Find where the given text appears and provide that cell's center as [x, y] coordinate. 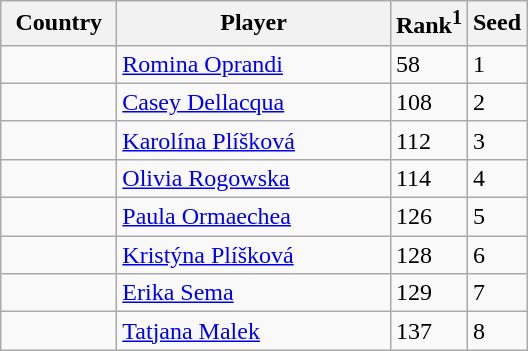
6 [496, 255]
114 [428, 178]
58 [428, 64]
7 [496, 293]
Kristýna Plíšková [254, 255]
128 [428, 255]
129 [428, 293]
Romina Oprandi [254, 64]
Rank1 [428, 24]
112 [428, 140]
Country [59, 24]
Tatjana Malek [254, 331]
1 [496, 64]
Player [254, 24]
126 [428, 217]
Karolína Plíšková [254, 140]
3 [496, 140]
Paula Ormaechea [254, 217]
2 [496, 102]
Olivia Rogowska [254, 178]
Erika Sema [254, 293]
108 [428, 102]
4 [496, 178]
Seed [496, 24]
Casey Dellacqua [254, 102]
5 [496, 217]
8 [496, 331]
137 [428, 331]
